Capture the cell that displays the provided text and extract its [x, y] central coordinate. 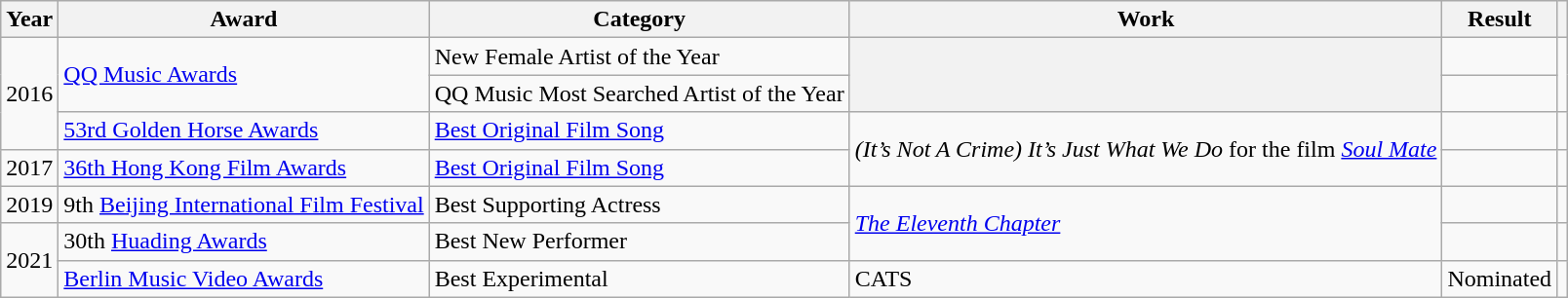
2019 [29, 205]
30th Huading Awards [244, 242]
Best New Performer [640, 242]
Best Supporting Actress [640, 205]
New Female Artist of the Year [640, 56]
(It’s Not A Crime) It’s Just What We Do for the film Soul Mate [1146, 149]
Best Experimental [640, 279]
QQ Music Awards [244, 75]
53rd Golden Horse Awards [244, 130]
Award [244, 19]
Category [640, 19]
2017 [29, 168]
Result [1500, 19]
2016 [29, 93]
Work [1146, 19]
9th Beijing International Film Festival [244, 205]
36th Hong Kong Film Awards [244, 168]
QQ Music Most Searched Artist of the Year [640, 93]
2021 [29, 260]
CATS [1146, 279]
The Eleventh Chapter [1146, 223]
Berlin Music Video Awards [244, 279]
Year [29, 19]
Nominated [1500, 279]
